Search for the cell housing the specified text and yield its (X, Y) center coordinate. 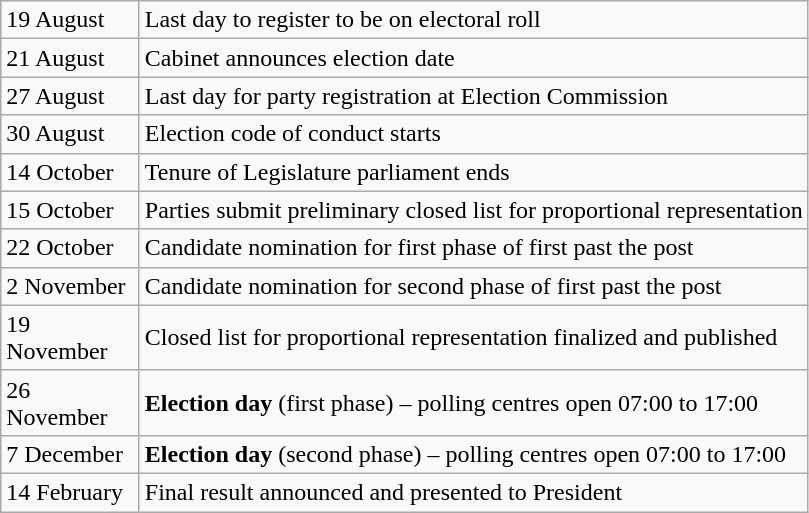
Final result announced and presented to President (474, 492)
22 October (70, 248)
2 November (70, 286)
27 August (70, 96)
21 August (70, 58)
Election day (second phase) – polling centres open 07:00 to 17:00 (474, 454)
Cabinet announces election date (474, 58)
Last day to register to be on electoral roll (474, 20)
26 November (70, 402)
Last day for party registration at Election Commission (474, 96)
14 October (70, 172)
30 August (70, 134)
14 February (70, 492)
Parties submit preliminary closed list for proportional representation (474, 210)
Tenure of Legislature parliament ends (474, 172)
Closed list for proportional representation finalized and published (474, 338)
7 December (70, 454)
Candidate nomination for second phase of first past the post (474, 286)
Election day (first phase) – polling centres open 07:00 to 17:00 (474, 402)
19 November (70, 338)
15 October (70, 210)
Election code of conduct starts (474, 134)
Candidate nomination for first phase of first past the post (474, 248)
19 August (70, 20)
